Output the (X, Y) coordinate of the center of the cell containing the given text.  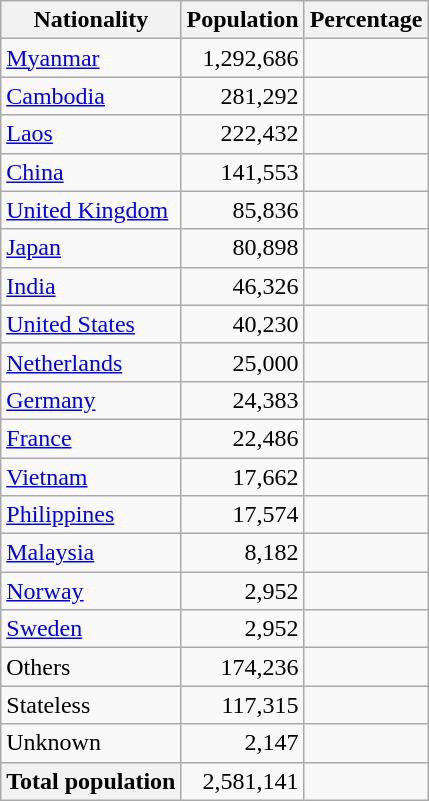
117,315 (242, 705)
Japan (91, 248)
Myanmar (91, 58)
141,553 (242, 172)
Total population (91, 781)
Netherlands (91, 362)
174,236 (242, 667)
40,230 (242, 324)
Norway (91, 591)
United Kingdom (91, 210)
Vietnam (91, 477)
Stateless (91, 705)
2,147 (242, 743)
80,898 (242, 248)
85,836 (242, 210)
17,662 (242, 477)
Unknown (91, 743)
United States (91, 324)
Cambodia (91, 96)
China (91, 172)
France (91, 438)
1,292,686 (242, 58)
25,000 (242, 362)
8,182 (242, 553)
24,383 (242, 400)
281,292 (242, 96)
India (91, 286)
Others (91, 667)
46,326 (242, 286)
Laos (91, 134)
Germany (91, 400)
Percentage (366, 20)
22,486 (242, 438)
222,432 (242, 134)
17,574 (242, 515)
Malaysia (91, 553)
Population (242, 20)
Philippines (91, 515)
2,581,141 (242, 781)
Sweden (91, 629)
Nationality (91, 20)
